Identify which cell holds the provided text, then report its [x, y] central coordinate. 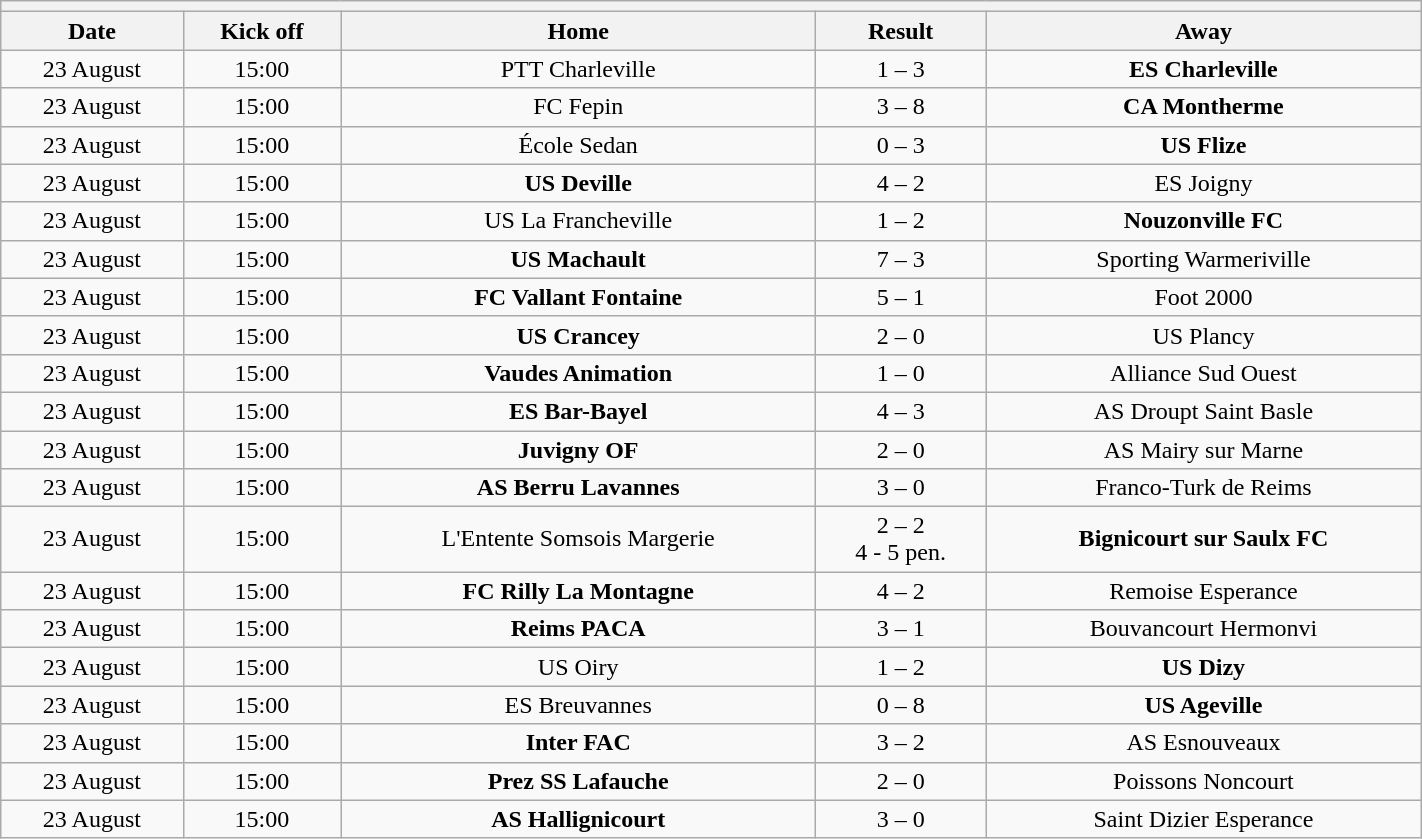
CA Montherme [1204, 107]
0 – 3 [901, 145]
Kick off [262, 31]
FC Fepin [578, 107]
Away [1204, 31]
Reims PACA [578, 629]
FC Rilly La Montagne [578, 591]
AS Droupt Saint Basle [1204, 411]
AS Hallignicourt [578, 819]
Vaudes Animation [578, 373]
3 – 2 [901, 743]
1 – 0 [901, 373]
AS Berru Lavannes [578, 488]
Date [92, 31]
ES Bar-Bayel [578, 411]
7 – 3 [901, 259]
Result [901, 31]
Sporting Warmeriville [1204, 259]
AS Mairy sur Marne [1204, 449]
Bignicourt sur Saulx FC [1204, 540]
US Deville [578, 183]
Saint Dizier Esperance [1204, 819]
École Sedan [578, 145]
US Ageville [1204, 705]
5 – 1 [901, 297]
Franco-Turk de Reims [1204, 488]
US Machault [578, 259]
Prez SS Lafauche [578, 781]
US Flize [1204, 145]
US La Francheville [578, 221]
Juvigny OF [578, 449]
0 – 8 [901, 705]
Remoise Esperance [1204, 591]
US Dizy [1204, 667]
ES Charleville [1204, 69]
Inter FAC [578, 743]
US Oiry [578, 667]
2 – 2 4 - 5 pen. [901, 540]
1 – 3 [901, 69]
ES Breuvannes [578, 705]
Home [578, 31]
Nouzonville FC [1204, 221]
US Plancy [1204, 335]
Foot 2000 [1204, 297]
FC Vallant Fontaine [578, 297]
3 – 1 [901, 629]
PTT Charleville [578, 69]
4 – 3 [901, 411]
3 – 8 [901, 107]
ES Joigny [1204, 183]
Alliance Sud Ouest [1204, 373]
Poissons Noncourt [1204, 781]
Bouvancourt Hermonvi [1204, 629]
US Crancey [578, 335]
AS Esnouveaux [1204, 743]
L'Entente Somsois Margerie [578, 540]
